Provide the [X, Y] coordinate of the cell's center where the given text is located.  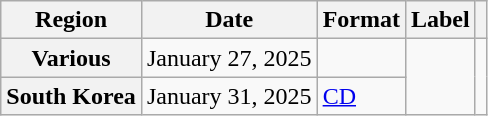
South Korea [72, 96]
CD [361, 96]
January 31, 2025 [229, 96]
January 27, 2025 [229, 58]
Date [229, 20]
Region [72, 20]
Format [361, 20]
Various [72, 58]
Label [440, 20]
